Determine the [x, y] coordinate at the center of the cell enclosing the given text.  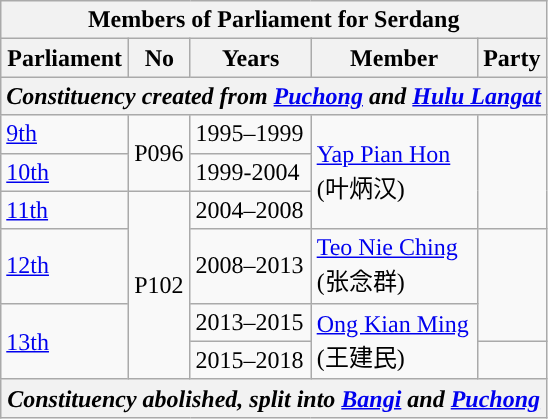
No [160, 58]
P096 [160, 153]
1995–1999 [250, 134]
Ong Kian Ming (王建民) [394, 341]
Teo Nie Ching (张念群) [394, 266]
13th [65, 341]
2013–2015 [250, 322]
Constituency abolished, split into Bangi and Puchong [274, 398]
Constituency created from Puchong and Hulu Langat [274, 96]
Members of Parliament for Serdang [274, 20]
2015–2018 [250, 360]
9th [65, 134]
11th [65, 210]
2008–2013 [250, 266]
P102 [160, 285]
12th [65, 266]
Member [394, 58]
Party [512, 58]
2004–2008 [250, 210]
10th [65, 172]
Yap Pian Hon (叶炳汉) [394, 172]
Parliament [65, 58]
Years [250, 58]
1999-2004 [250, 172]
